Return [x, y] of the center of cell containing provided text 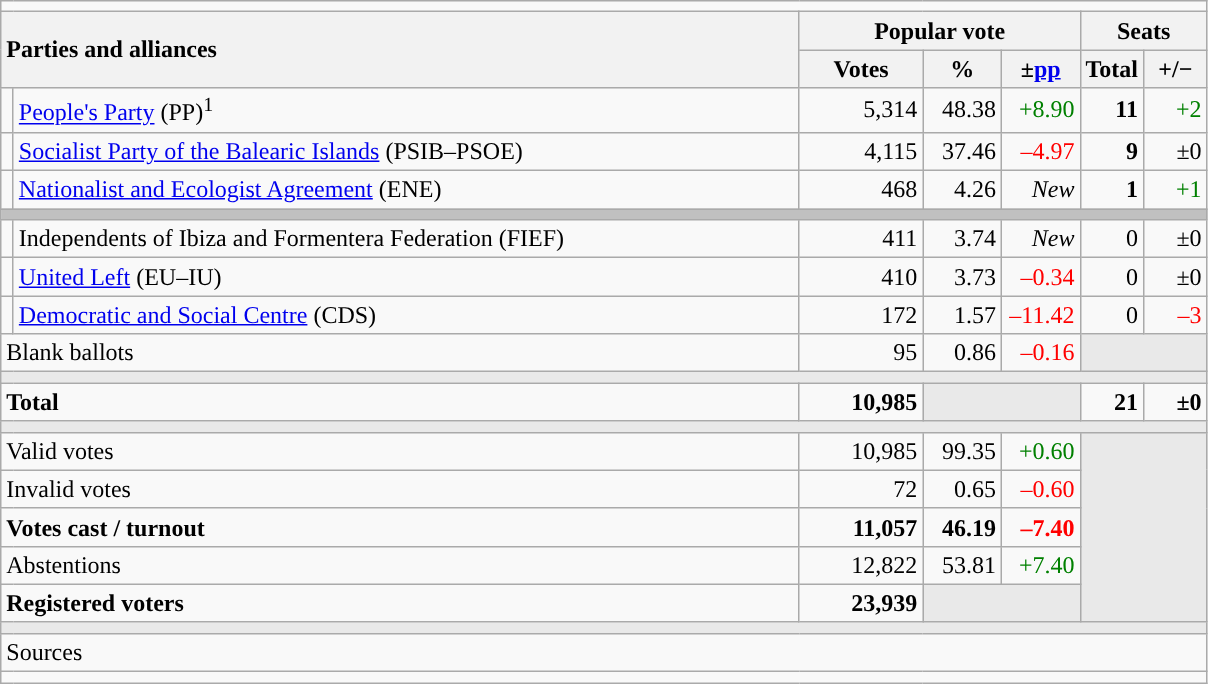
Seats [1144, 31]
+0.60 [1040, 451]
3.74 [962, 239]
4.26 [962, 190]
±pp [1040, 69]
–0.16 [1040, 353]
0.65 [962, 489]
1 [1112, 190]
Registered voters [400, 603]
5,314 [861, 110]
37.46 [962, 151]
Votes cast / turnout [400, 527]
–7.40 [1040, 527]
11,057 [861, 527]
Popular vote [940, 31]
12,822 [861, 565]
Parties and alliances [400, 50]
+/− [1176, 69]
–3 [1176, 315]
9 [1112, 151]
+1 [1176, 190]
Nationalist and Ecologist Agreement (ENE) [406, 190]
Socialist Party of the Balearic Islands (PSIB–PSOE) [406, 151]
72 [861, 489]
172 [861, 315]
0.86 [962, 353]
United Left (EU–IU) [406, 277]
People's Party (PP)1 [406, 110]
411 [861, 239]
% [962, 69]
–4.97 [1040, 151]
–0.60 [1040, 489]
Votes [861, 69]
+2 [1176, 110]
53.81 [962, 565]
1.57 [962, 315]
4,115 [861, 151]
468 [861, 190]
99.35 [962, 451]
23,939 [861, 603]
95 [861, 353]
48.38 [962, 110]
3.73 [962, 277]
410 [861, 277]
–0.34 [1040, 277]
11 [1112, 110]
–11.42 [1040, 315]
+7.40 [1040, 565]
Democratic and Social Centre (CDS) [406, 315]
Independents of Ibiza and Formentera Federation (FIEF) [406, 239]
Abstentions [400, 565]
Invalid votes [400, 489]
Sources [604, 652]
+8.90 [1040, 110]
21 [1112, 402]
Blank ballots [400, 353]
Valid votes [400, 451]
46.19 [962, 527]
